Provide the [X, Y] coordinate of the cell's center where the given text is located.  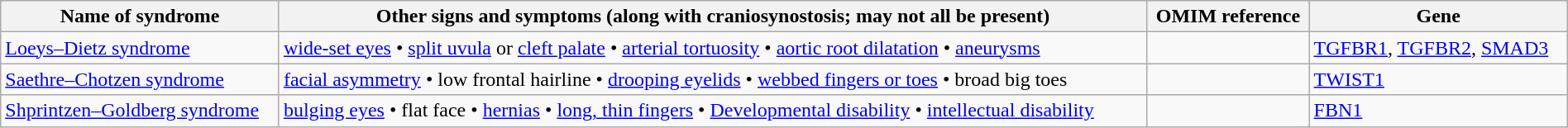
Loeys–Dietz syndrome [141, 48]
FBN1 [1438, 111]
Gene [1438, 17]
facial asymmetry • low frontal hairline • drooping eyelids • webbed fingers or toes • broad big toes [713, 79]
Other signs and symptoms (along with craniosynostosis; may not all be present) [713, 17]
TGFBR1, TGFBR2, SMAD3 [1438, 48]
TWIST1 [1438, 79]
wide-set eyes • split uvula or cleft palate • arterial tortuosity • aortic root dilatation • aneurysms [713, 48]
Saethre–Chotzen syndrome [141, 79]
bulging eyes • flat face • hernias • long, thin fingers • Developmental disability • intellectual disability [713, 111]
Name of syndrome [141, 17]
Shprintzen–Goldberg syndrome [141, 111]
OMIM reference [1228, 17]
